Locate the cell with the specified text and output its (x, y) center coordinate. 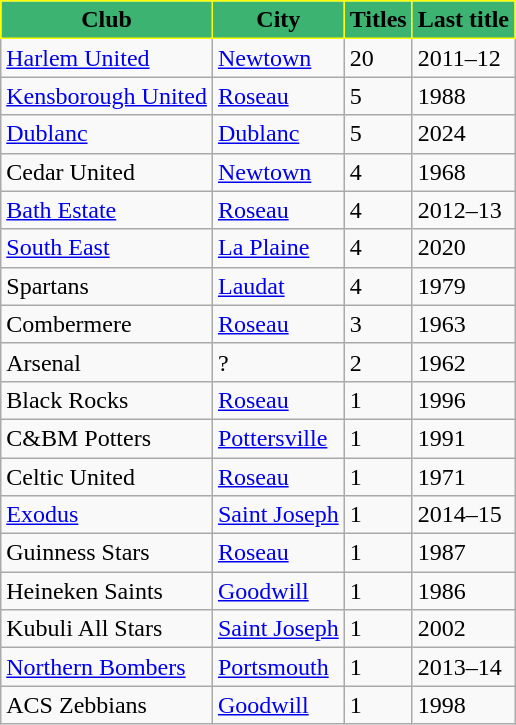
Bath Estate (107, 210)
Club (107, 20)
20 (378, 58)
Northern Bombers (107, 667)
2024 (463, 134)
C&BM Potters (107, 438)
2013–14 (463, 667)
2020 (463, 248)
Guinness Stars (107, 553)
1963 (463, 324)
City (278, 20)
South East (107, 248)
1968 (463, 172)
Heineken Saints (107, 591)
Pottersville (278, 438)
Titles (378, 20)
1987 (463, 553)
La Plaine (278, 248)
Kubuli All Stars (107, 629)
Spartans (107, 286)
Celtic United (107, 477)
Last title (463, 20)
1979 (463, 286)
2012–13 (463, 210)
ACS Zebbians (107, 705)
1962 (463, 362)
Arsenal (107, 362)
Kensborough United (107, 96)
Laudat (278, 286)
1991 (463, 438)
Harlem United (107, 58)
Exodus (107, 515)
2002 (463, 629)
1986 (463, 591)
2014–15 (463, 515)
2 (378, 362)
Black Rocks (107, 400)
1996 (463, 400)
3 (378, 324)
1971 (463, 477)
? (278, 362)
1988 (463, 96)
Combermere (107, 324)
2011–12 (463, 58)
Portsmouth (278, 667)
1998 (463, 705)
Cedar United (107, 172)
